Search for the cell housing the specified text and yield its [X, Y] center coordinate. 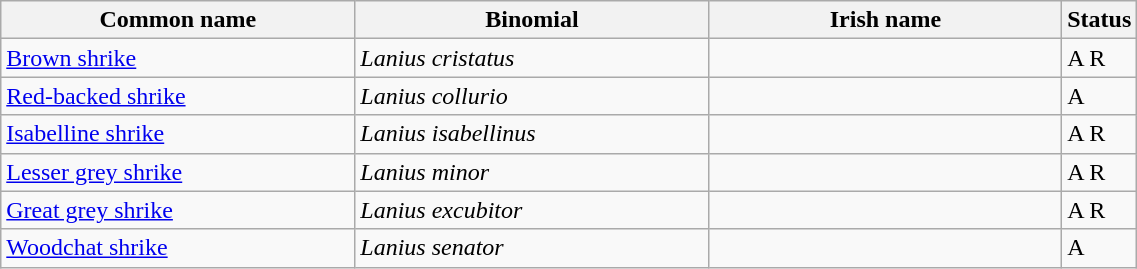
Lanius isabellinus [532, 134]
Common name [178, 20]
Brown shrike [178, 58]
Lanius minor [532, 172]
Status [1100, 20]
Lanius senator [532, 248]
Lanius cristatus [532, 58]
Woodchat shrike [178, 248]
Lanius excubitor [532, 210]
Lesser grey shrike [178, 172]
Great grey shrike [178, 210]
Lanius collurio [532, 96]
Irish name [886, 20]
Isabelline shrike [178, 134]
Red-backed shrike [178, 96]
Binomial [532, 20]
